Extract the (X, Y) coordinate from the center of the cell holding the provided text.  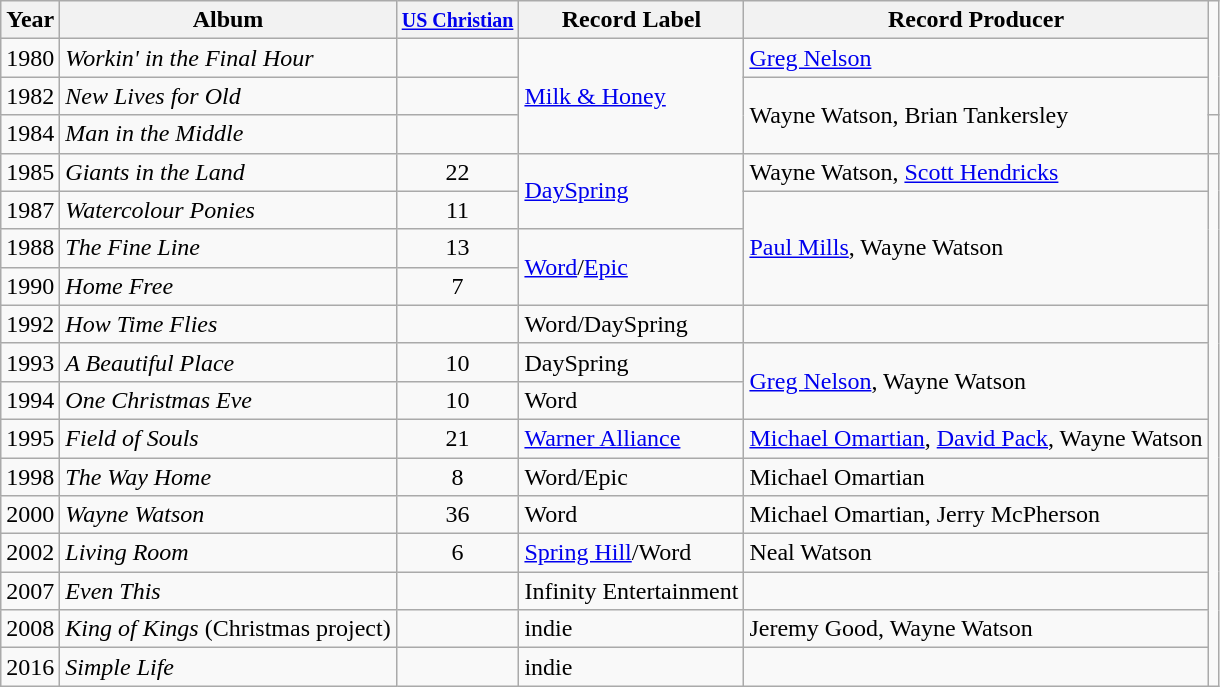
2008 (30, 629)
Michael Omartian, Jerry McPherson (976, 515)
36 (458, 515)
1994 (30, 400)
Man in the Middle (228, 134)
The Way Home (228, 477)
Field of Souls (228, 438)
13 (458, 248)
1982 (30, 96)
Record Label (632, 20)
Year (30, 20)
Word/DaySpring (632, 324)
1987 (30, 210)
Wayne Watson (228, 515)
Living Room (228, 553)
21 (458, 438)
One Christmas Eve (228, 400)
Greg Nelson, Wayne Watson (976, 381)
Warner Alliance (632, 438)
1993 (30, 362)
2007 (30, 591)
1990 (30, 286)
1980 (30, 58)
11 (458, 210)
1985 (30, 172)
1992 (30, 324)
Neal Watson (976, 553)
Infinity Entertainment (632, 591)
Record Producer (976, 20)
Workin' in the Final Hour (228, 58)
Watercolour Ponies (228, 210)
6 (458, 553)
US Christian (458, 20)
The Fine Line (228, 248)
Home Free (228, 286)
Greg Nelson (976, 58)
How Time Flies (228, 324)
Even This (228, 591)
Milk & Honey (632, 96)
Album (228, 20)
Spring Hill/Word (632, 553)
Michael Omartian, David Pack, Wayne Watson (976, 438)
22 (458, 172)
1984 (30, 134)
2002 (30, 553)
Jeremy Good, Wayne Watson (976, 629)
Simple Life (228, 667)
2000 (30, 515)
Michael Omartian (976, 477)
1995 (30, 438)
A Beautiful Place (228, 362)
King of Kings (Christmas project) (228, 629)
8 (458, 477)
Wayne Watson, Brian Tankersley (976, 115)
1988 (30, 248)
New Lives for Old (228, 96)
2016 (30, 667)
Giants in the Land (228, 172)
Wayne Watson, Scott Hendricks (976, 172)
Paul Mills, Wayne Watson (976, 248)
1998 (30, 477)
7 (458, 286)
